Identify which cell holds the provided text, then report its (x, y) central coordinate. 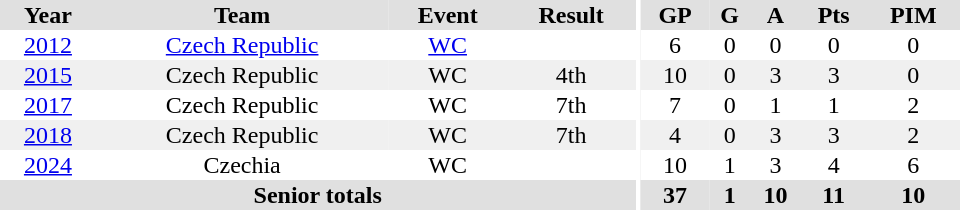
11 (834, 195)
G (730, 15)
PIM (914, 15)
Czechia (242, 165)
2017 (48, 105)
Senior totals (318, 195)
2012 (48, 45)
Event (447, 15)
Team (242, 15)
Result (571, 15)
7 (675, 105)
Year (48, 15)
2015 (48, 75)
4th (571, 75)
2018 (48, 135)
A (776, 15)
37 (675, 195)
2024 (48, 165)
Pts (834, 15)
GP (675, 15)
